Scan for the cell matching the given text and deliver its (X, Y) coordinate at center. 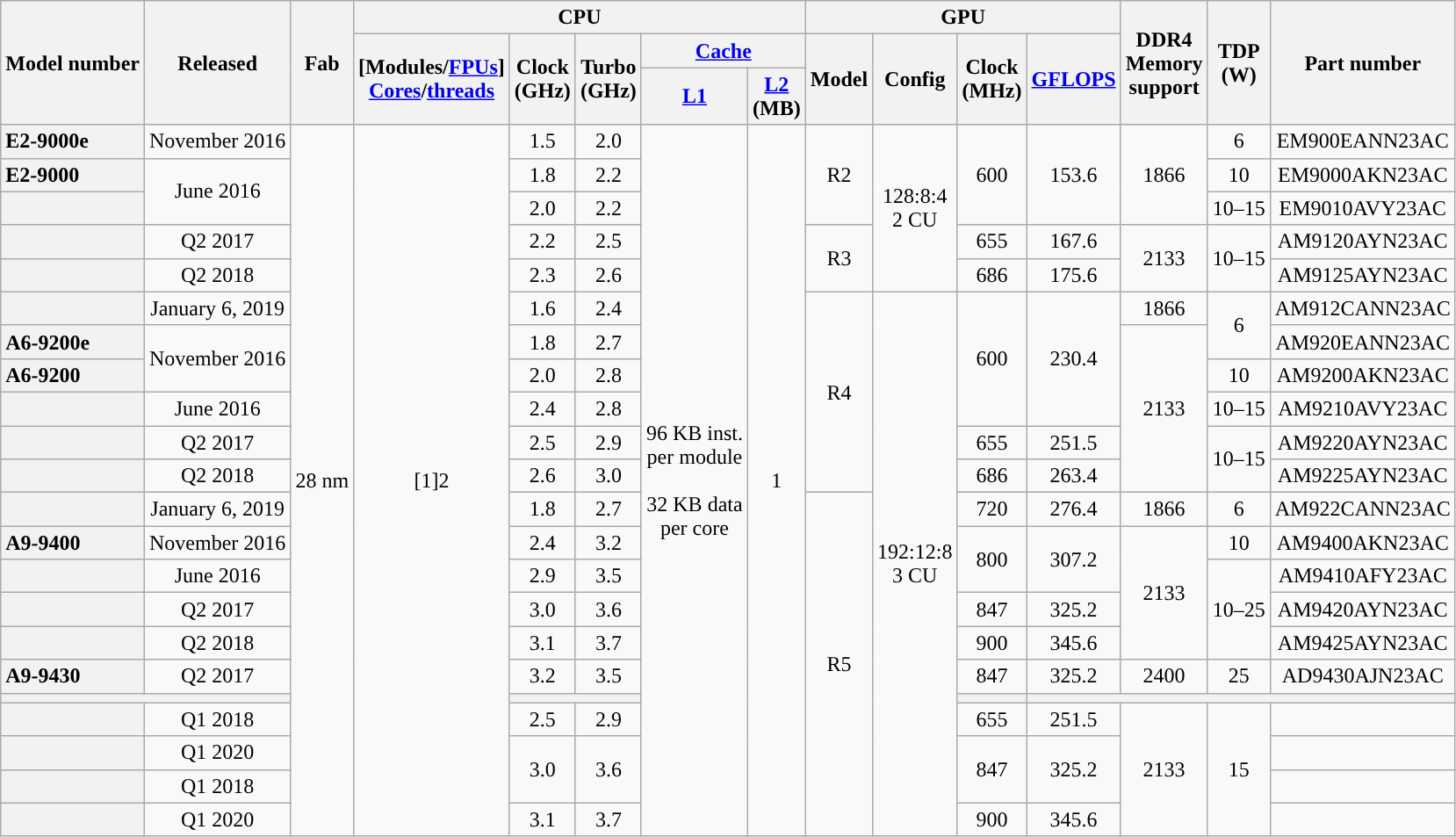
L2(MB) (776, 97)
AM912CANN23AC (1363, 308)
263.4 (1073, 476)
EM9000AKN23AC (1363, 175)
276.4 (1073, 509)
192:12:83 CU (915, 564)
AM9120AYN23AC (1363, 242)
A6-9200 (73, 375)
720 (992, 509)
AM9410AFY23AC (1363, 576)
10–25 (1238, 610)
28 nm (322, 480)
Config (915, 79)
R3 (839, 258)
CPU (580, 18)
AM9425AYN23AC (1363, 643)
1.6 (543, 308)
AM9125AYN23AC (1363, 275)
EM9010AVY23AC (1363, 208)
2400 (1164, 676)
AM9220AYN23AC (1363, 442)
AM9400AKN23AC (1363, 543)
A6-9200e (73, 342)
Part number (1363, 63)
A9-9430 (73, 676)
153.6 (1073, 175)
175.6 (1073, 275)
Model (839, 79)
AM9420AYN23AC (1363, 610)
Fab (322, 63)
R4 (839, 392)
AM9210AVY23AC (1363, 408)
Clock(GHz) (543, 79)
GFLOPS (1073, 79)
Cache (724, 51)
1 (776, 480)
DDR4Memorysupport (1164, 63)
R5 (839, 665)
L1 (694, 97)
AM922CANN23AC (1363, 509)
Turbo(GHz) (608, 79)
E2-9000e (73, 141)
R2 (839, 175)
AD9430AJN23AC (1363, 676)
Clock(MHz) (992, 79)
A9-9400 (73, 543)
GPU (962, 18)
Model number (73, 63)
230.4 (1073, 358)
25 (1238, 676)
307.2 (1073, 559)
2.3 (543, 275)
TDP(W) (1238, 63)
167.6 (1073, 242)
Released (217, 63)
AM920EANN23AC (1363, 342)
E2-9000 (73, 175)
AM9225AYN23AC (1363, 476)
800 (992, 559)
[Modules/FPUs]Cores/threads (432, 79)
128:8:42 CU (915, 208)
[1]2 (432, 480)
1.5 (543, 141)
EM900EANN23AC (1363, 141)
15 (1238, 769)
AM9200AKN23AC (1363, 375)
96 KB inst.per module32 KB dataper core (694, 480)
